Identify which cell holds the provided text, then report its [x, y] central coordinate. 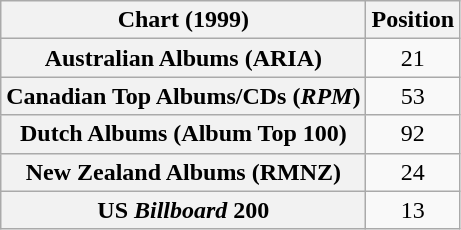
Chart (1999) [184, 20]
13 [413, 210]
Dutch Albums (Album Top 100) [184, 134]
92 [413, 134]
US Billboard 200 [184, 210]
Position [413, 20]
24 [413, 172]
53 [413, 96]
21 [413, 58]
Australian Albums (ARIA) [184, 58]
New Zealand Albums (RMNZ) [184, 172]
Canadian Top Albums/CDs (RPM) [184, 96]
